From the cell containing the given text, extract its center point as [x, y] coordinate. 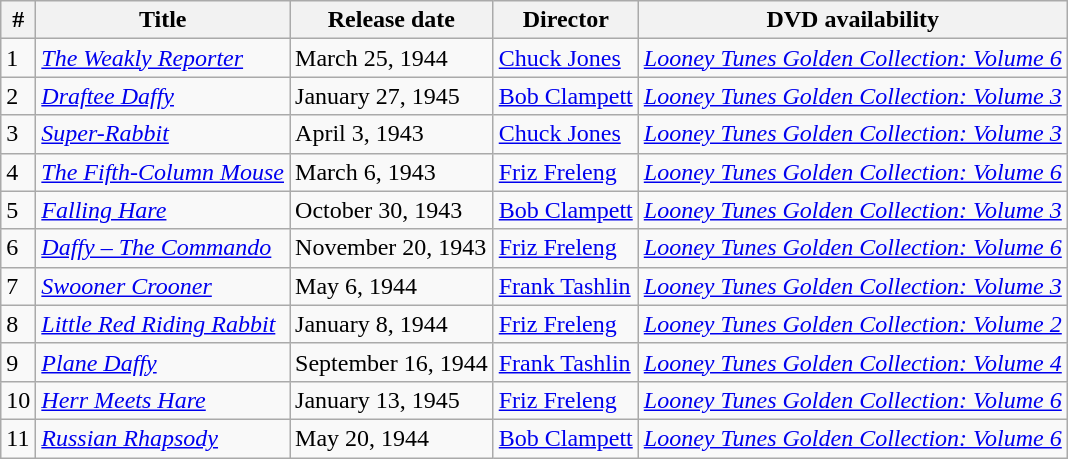
The Fifth-Column Mouse [163, 172]
Little Red Riding Rabbit [163, 324]
March 6, 1943 [392, 172]
1 [18, 58]
2 [18, 96]
May 20, 1944 [392, 438]
Super-Rabbit [163, 134]
Looney Tunes Golden Collection: Volume 4 [852, 362]
May 6, 1944 [392, 286]
Title [163, 20]
# [18, 20]
January 27, 1945 [392, 96]
Plane Daffy [163, 362]
Release date [392, 20]
March 25, 1944 [392, 58]
Director [566, 20]
Swooner Crooner [163, 286]
April 3, 1943 [392, 134]
The Weakly Reporter [163, 58]
8 [18, 324]
Russian Rhapsody [163, 438]
4 [18, 172]
Looney Tunes Golden Collection: Volume 2 [852, 324]
9 [18, 362]
3 [18, 134]
Falling Hare [163, 210]
September 16, 1944 [392, 362]
6 [18, 248]
10 [18, 400]
11 [18, 438]
DVD availability [852, 20]
January 8, 1944 [392, 324]
Herr Meets Hare [163, 400]
7 [18, 286]
Draftee Daffy [163, 96]
5 [18, 210]
Daffy – The Commando [163, 248]
October 30, 1943 [392, 210]
January 13, 1945 [392, 400]
November 20, 1943 [392, 248]
